Search for the cell housing the specified text and yield its (X, Y) center coordinate. 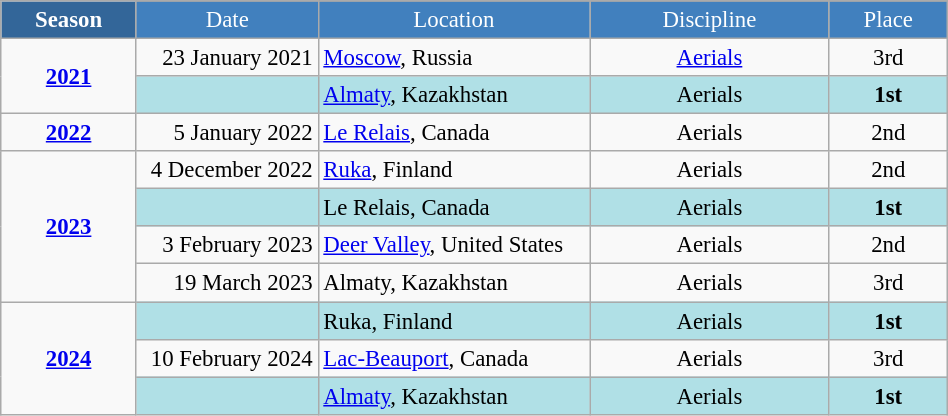
Deer Valley, United States (454, 245)
23 January 2021 (227, 58)
19 March 2023 (227, 283)
Location (454, 20)
Season (69, 20)
2023 (69, 226)
3 February 2023 (227, 245)
10 February 2024 (227, 358)
Discipline (710, 20)
Date (227, 20)
2021 (69, 76)
Lac-Beauport, Canada (454, 358)
4 December 2022 (227, 170)
Moscow, Russia (454, 58)
5 January 2022 (227, 133)
2024 (69, 358)
2022 (69, 133)
Place (888, 20)
